Search for the cell housing the specified text and yield its (X, Y) center coordinate. 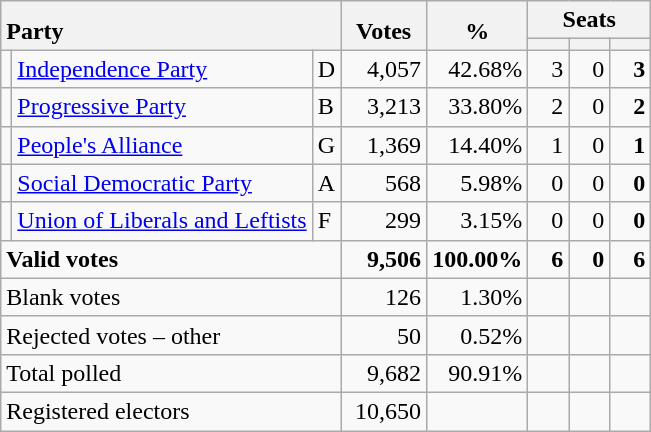
% (478, 26)
100.00% (478, 259)
9,682 (384, 373)
Rejected votes – other (171, 335)
Registered electors (171, 411)
42.68% (478, 69)
Progressive Party (162, 107)
14.40% (478, 145)
568 (384, 183)
G (326, 145)
33.80% (478, 107)
Independence Party (162, 69)
People's Alliance (162, 145)
0.52% (478, 335)
126 (384, 297)
50 (384, 335)
90.91% (478, 373)
5.98% (478, 183)
3,213 (384, 107)
299 (384, 221)
4,057 (384, 69)
1,369 (384, 145)
Valid votes (171, 259)
F (326, 221)
Party (171, 26)
Social Democratic Party (162, 183)
1.30% (478, 297)
9,506 (384, 259)
Blank votes (171, 297)
Total polled (171, 373)
A (326, 183)
B (326, 107)
Votes (384, 26)
Union of Liberals and Leftists (162, 221)
D (326, 69)
3.15% (478, 221)
10,650 (384, 411)
Seats (590, 20)
